Capture the cell that displays the provided text and extract its [x, y] central coordinate. 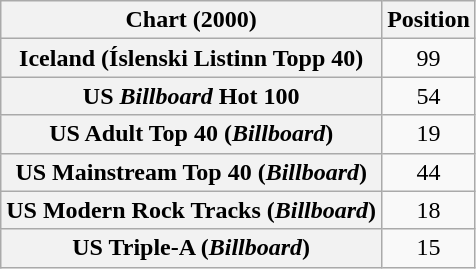
US Adult Top 40 (Billboard) [192, 134]
18 [429, 210]
US Modern Rock Tracks (Billboard) [192, 210]
Iceland (Íslenski Listinn Topp 40) [192, 58]
99 [429, 58]
US Billboard Hot 100 [192, 96]
44 [429, 172]
19 [429, 134]
US Triple-A (Billboard) [192, 248]
Chart (2000) [192, 20]
54 [429, 96]
US Mainstream Top 40 (Billboard) [192, 172]
15 [429, 248]
Position [429, 20]
